Output the [X, Y] coordinate of the center of the cell containing the given text.  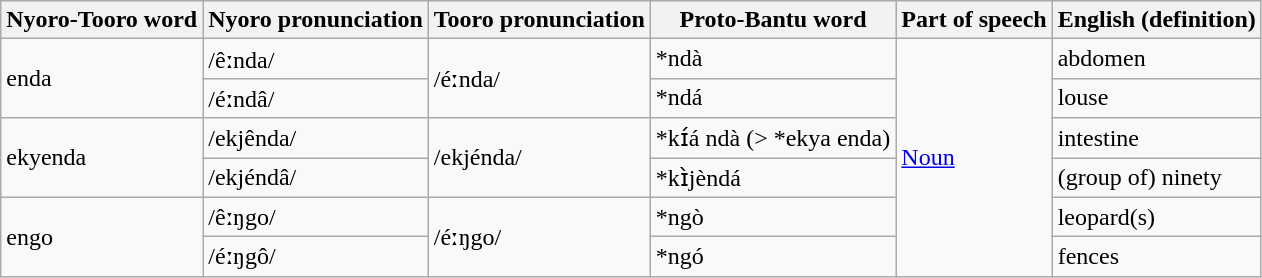
/éːŋgô/ [316, 257]
Part of speech [974, 20]
/êːŋgo/ [316, 217]
/éːŋgo/ [539, 236]
Tooro pronunciation [539, 20]
*kɪ̀jèndá [773, 178]
*ndà [773, 59]
ekyenda [102, 158]
Proto-Bantu word [773, 20]
*ngó [773, 257]
/ekjéndâ/ [316, 178]
/éːnda/ [539, 78]
*ndá [773, 98]
/ekjênda/ [316, 138]
*kɪ́á ndà (> *ekya enda) [773, 138]
/éːndâ/ [316, 98]
leopard(s) [1156, 217]
Nyoro-Tooro word [102, 20]
Noun [974, 158]
engo [102, 236]
enda [102, 78]
/êːnda/ [316, 59]
fences [1156, 257]
louse [1156, 98]
English (definition) [1156, 20]
*ngò [773, 217]
/ekjénda/ [539, 158]
Nyoro pronunciation [316, 20]
abdomen [1156, 59]
(group of) ninety [1156, 178]
intestine [1156, 138]
